Identify which cell holds the provided text, then report its [X, Y] central coordinate. 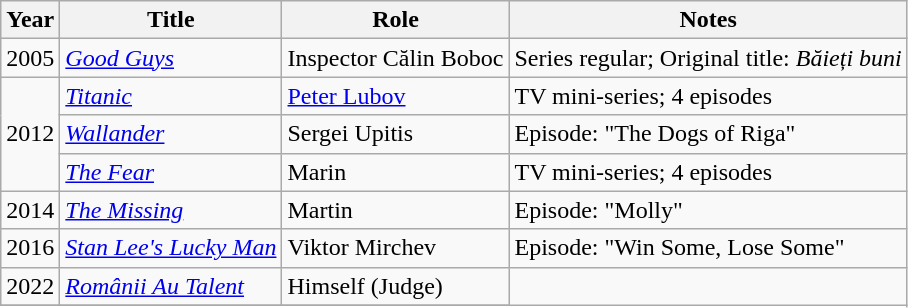
The Fear [171, 172]
Role [396, 20]
Notes [708, 20]
Titanic [171, 96]
Himself (Judge) [396, 286]
Good Guys [171, 58]
Stan Lee's Lucky Man [171, 248]
Title [171, 20]
Martin [396, 210]
Episode: "Molly" [708, 210]
Inspector Călin Boboc [396, 58]
2022 [30, 286]
2012 [30, 134]
2016 [30, 248]
Viktor Mirchev [396, 248]
Românii Au Talent [171, 286]
Episode: "Win Some, Lose Some" [708, 248]
The Missing [171, 210]
2014 [30, 210]
Episode: "The Dogs of Riga" [708, 134]
Sergei Upitis [396, 134]
Peter Lubov [396, 96]
2005 [30, 58]
Year [30, 20]
Series regular; Original title: Băieți buni [708, 58]
Wallander [171, 134]
Marin [396, 172]
